Search for the cell housing the specified text and yield its [X, Y] center coordinate. 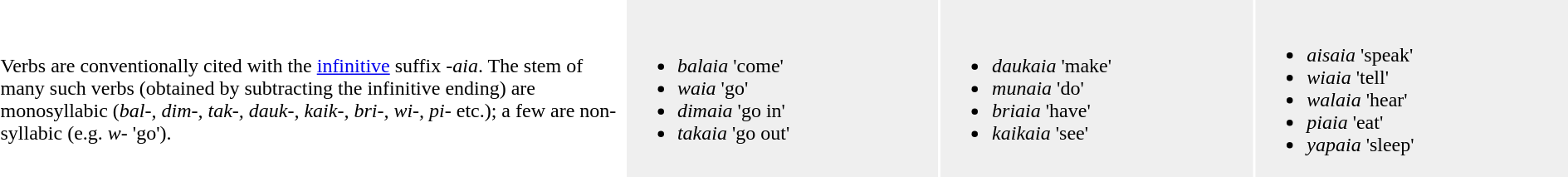
aisaia 'speak'wiaia 'tell'walaia 'hear'piaia 'eat'yapaia 'sleep' [1412, 88]
balaia 'come'waia 'go'dimaia 'go in'takaia 'go out' [782, 88]
daukaia 'make'munaia 'do'briaia 'have'kaikaia 'see' [1097, 88]
